Capture the cell that displays the provided text and extract its (x, y) central coordinate. 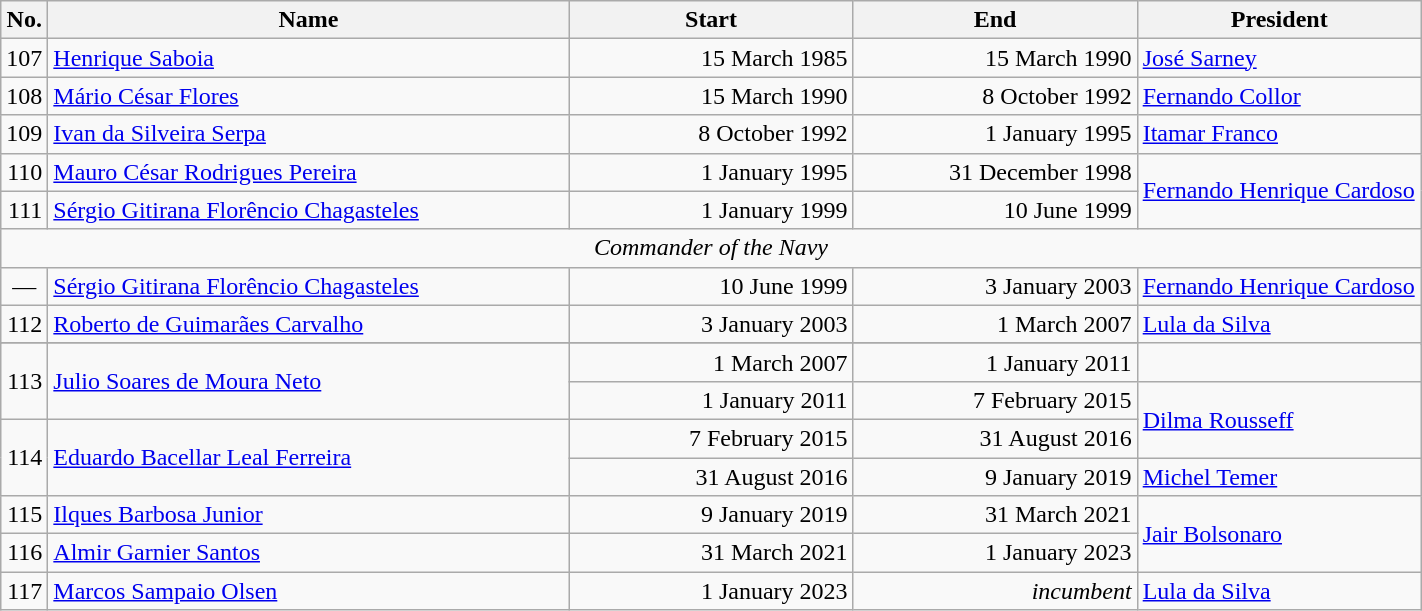
31 December 1998 (995, 172)
Jair Bolsonaro (1279, 534)
Dilma Rousseff (1279, 419)
José Sarney (1279, 58)
Roberto de Guimarães Carvalho (308, 324)
110 (24, 172)
incumbent (995, 591)
President (1279, 20)
Julio Soares de Moura Neto (308, 381)
Ivan da Silveira Serpa (308, 134)
No. (24, 20)
End (995, 20)
111 (24, 210)
Henrique Saboia (308, 58)
Marcos Sampaio Olsen (308, 591)
Almir Garnier Santos (308, 553)
15 March 1985 (711, 58)
117 (24, 591)
Itamar Franco (1279, 134)
115 (24, 515)
114 (24, 457)
Mário César Flores (308, 96)
Start (711, 20)
112 (24, 324)
116 (24, 553)
Eduardo Bacellar Leal Ferreira (308, 457)
Commander of the Navy (711, 248)
Name (308, 20)
Ilques Barbosa Junior (308, 515)
Mauro César Rodrigues Pereira (308, 172)
108 (24, 96)
Michel Temer (1279, 477)
107 (24, 58)
1 January 1999 (711, 210)
113 (24, 381)
— (24, 286)
Fernando Collor (1279, 96)
109 (24, 134)
